Return the (x, y) coordinate for the center point of the cell that contains the specified text.  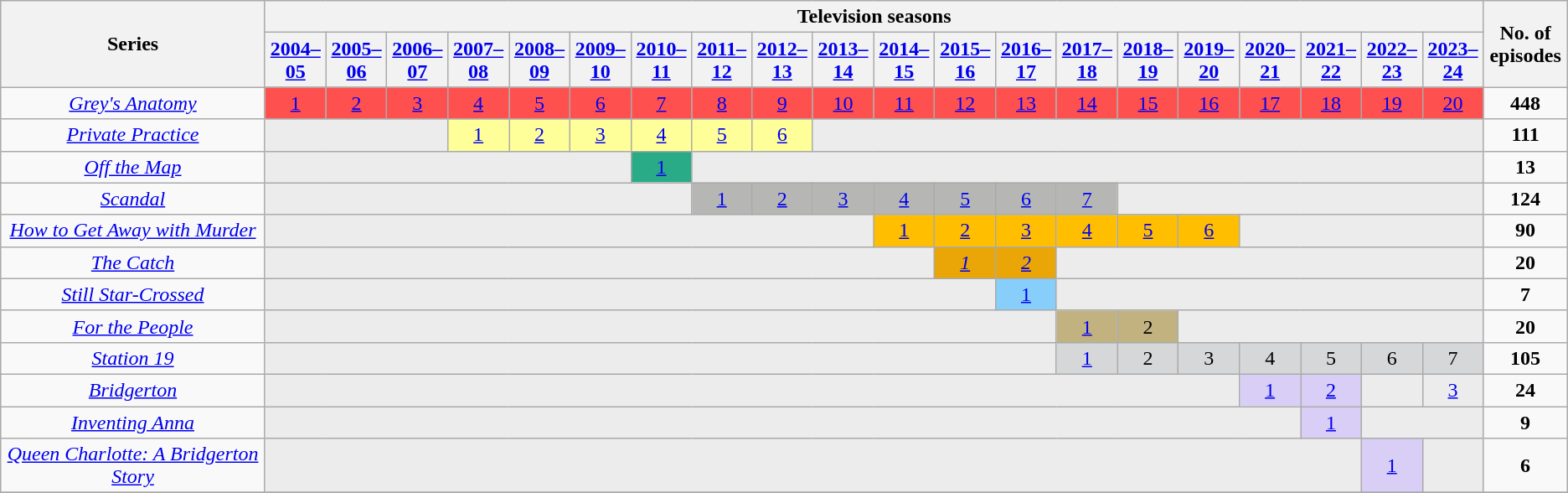
Series (133, 44)
Still Star-Crossed (133, 294)
2009–10 (600, 60)
2018–19 (1148, 60)
2020–21 (1270, 60)
2021–22 (1332, 60)
No. ofepisodes (1525, 44)
2016–17 (1027, 60)
2022–23 (1392, 60)
Queen Charlotte: A Bridgerton Story (133, 466)
Off the Map (133, 167)
Bridgerton (133, 390)
Station 19 (133, 358)
2014–15 (905, 60)
90 (1525, 231)
2004–05 (295, 60)
Private Practice (133, 135)
2023–24 (1452, 60)
16 (1210, 103)
2008–09 (539, 60)
2011–12 (722, 60)
2015–16 (965, 60)
Scandal (133, 199)
2006–07 (417, 60)
How to Get Away with Murder (133, 231)
14 (1087, 103)
2019–20 (1210, 60)
The Catch (133, 262)
19 (1392, 103)
Inventing Anna (133, 422)
2010–11 (662, 60)
Grey's Anatomy (133, 103)
24 (1525, 390)
124 (1525, 199)
18 (1332, 103)
2005–06 (357, 60)
Television seasons (874, 17)
105 (1525, 358)
8 (722, 103)
10 (843, 103)
17 (1270, 103)
2012–13 (782, 60)
For the People (133, 326)
15 (1148, 103)
12 (965, 103)
2017–18 (1087, 60)
448 (1525, 103)
2013–14 (843, 60)
11 (905, 103)
111 (1525, 135)
2007–08 (479, 60)
